Output the (x, y) coordinate of the center of the cell containing the given text.  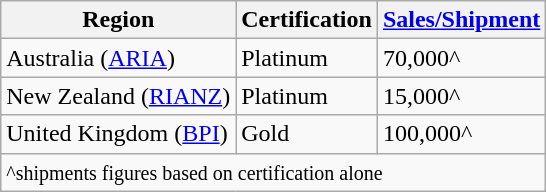
Sales/Shipment (461, 20)
New Zealand (RIANZ) (118, 96)
United Kingdom (BPI) (118, 134)
Region (118, 20)
100,000^ (461, 134)
70,000^ (461, 58)
Certification (307, 20)
Australia (ARIA) (118, 58)
Gold (307, 134)
15,000^ (461, 96)
^shipments figures based on certification alone (274, 172)
